Extract the (x, y) coordinate from the center of the cell holding the provided text.  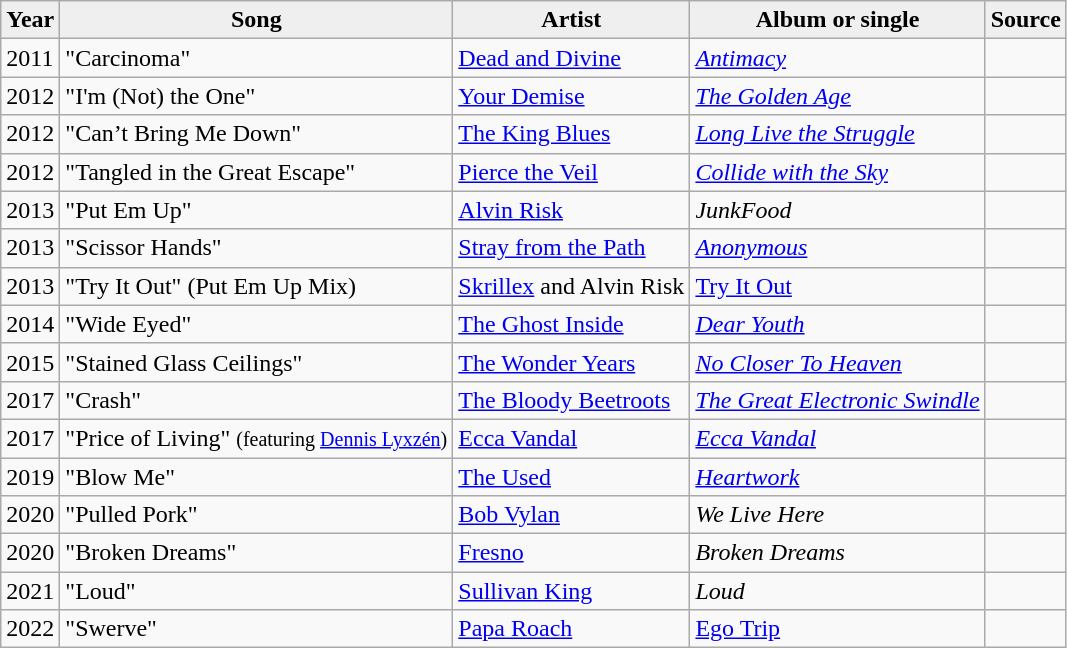
"Stained Glass Ceilings" (256, 362)
Collide with the Sky (838, 172)
"Try It Out" (Put Em Up Mix) (256, 286)
"Pulled Pork" (256, 515)
Dear Youth (838, 324)
"Wide Eyed" (256, 324)
Fresno (572, 553)
Antimacy (838, 58)
Skrillex and Alvin Risk (572, 286)
"Crash" (256, 400)
Papa Roach (572, 629)
Ego Trip (838, 629)
Sullivan King (572, 591)
Song (256, 20)
2021 (30, 591)
The Golden Age (838, 96)
The Great Electronic Swindle (838, 400)
"Tangled in the Great Escape" (256, 172)
"Loud" (256, 591)
Pierce the Veil (572, 172)
Stray from the Path (572, 248)
The Ghost Inside (572, 324)
JunkFood (838, 210)
Try It Out (838, 286)
The Wonder Years (572, 362)
Long Live the Struggle (838, 134)
"Carcinoma" (256, 58)
Dead and Divine (572, 58)
"Scissor Hands" (256, 248)
Broken Dreams (838, 553)
No Closer To Heaven (838, 362)
Loud (838, 591)
Bob Vylan (572, 515)
The Bloody Beetroots (572, 400)
Your Demise (572, 96)
2015 (30, 362)
2014 (30, 324)
"Swerve" (256, 629)
The Used (572, 477)
"Price of Living" (featuring Dennis Lyxzén) (256, 438)
The King Blues (572, 134)
Year (30, 20)
"Can’t Bring Me Down" (256, 134)
We Live Here (838, 515)
2022 (30, 629)
Heartwork (838, 477)
2019 (30, 477)
Anonymous (838, 248)
2011 (30, 58)
"Blow Me" (256, 477)
Alvin Risk (572, 210)
"I'm (Not) the One" (256, 96)
Artist (572, 20)
"Broken Dreams" (256, 553)
Album or single (838, 20)
Source (1026, 20)
"Put Em Up" (256, 210)
